Return [X, Y] of the center of cell containing provided text 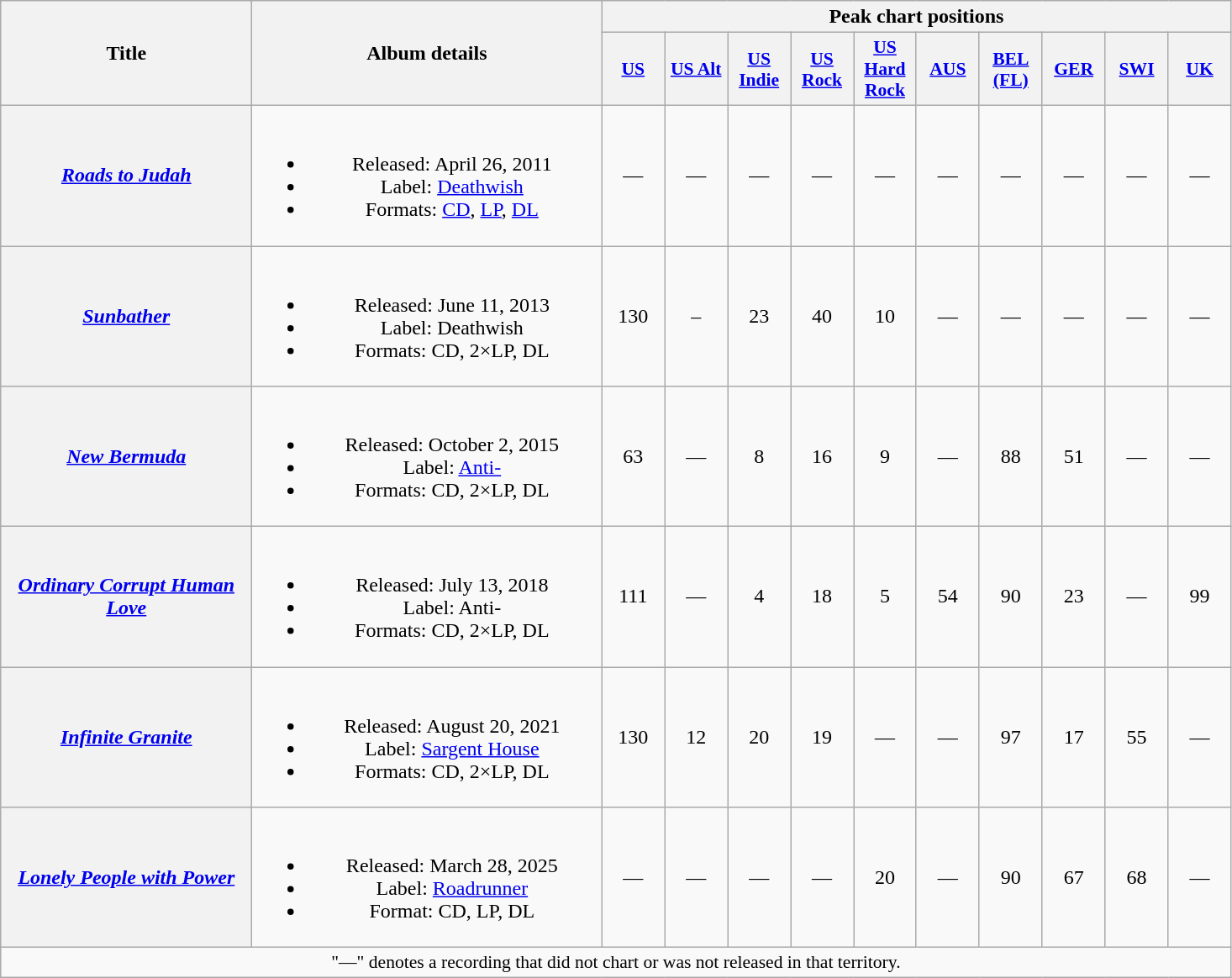
67 [1074, 877]
Released: June 11, 2013Label: DeathwishFormats: CD, 2×LP, DL [427, 316]
US Alt [696, 69]
99 [1200, 597]
8 [760, 457]
54 [948, 597]
Sunbather [126, 316]
Released: April 26, 2011Label: DeathwishFormats: CD, LP, DL [427, 175]
Ordinary Corrupt Human Love [126, 597]
68 [1136, 877]
Released: July 13, 2018Label: Anti-Formats: CD, 2×LP, DL [427, 597]
AUS [948, 69]
18 [822, 597]
Released: March 28, 2025Label: RoadrunnerFormat: CD, LP, DL [427, 877]
111 [634, 597]
"—" denotes a recording that did not chart or was not released in that territory. [616, 963]
Lonely People with Power [126, 877]
5 [886, 597]
New Bermuda [126, 457]
88 [1010, 457]
9 [886, 457]
US Indie [760, 69]
– [696, 316]
Released: October 2, 2015Label: Anti-Formats: CD, 2×LP, DL [427, 457]
SWI [1136, 69]
63 [634, 457]
Released: August 20, 2021Label: Sargent HouseFormats: CD, 2×LP, DL [427, 738]
4 [760, 597]
US Hard Rock [886, 69]
17 [1074, 738]
10 [886, 316]
Peak chart positions [916, 17]
55 [1136, 738]
12 [696, 738]
19 [822, 738]
UK [1200, 69]
Title [126, 54]
Roads to Judah [126, 175]
16 [822, 457]
Album details [427, 54]
GER [1074, 69]
Infinite Granite [126, 738]
US [634, 69]
US Rock [822, 69]
BEL(FL) [1010, 69]
97 [1010, 738]
40 [822, 316]
51 [1074, 457]
